Extract the (X, Y) coordinate from the center of the cell holding the provided text.  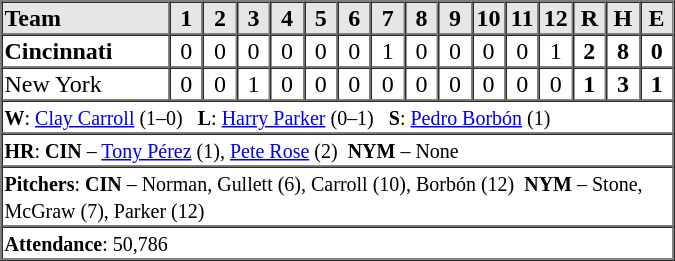
7 (388, 18)
4 (287, 18)
Pitchers: CIN – Norman, Gullett (6), Carroll (10), Borbón (12) NYM – Stone, McGraw (7), Parker (12) (338, 196)
HR: CIN – Tony Pérez (1), Pete Rose (2) NYM – None (338, 150)
Cincinnati (86, 50)
11 (522, 18)
5 (321, 18)
E (657, 18)
Team (86, 18)
H (623, 18)
Attendance: 50,786 (338, 242)
W: Clay Carroll (1–0) L: Harry Parker (0–1) S: Pedro Borbón (1) (338, 116)
9 (455, 18)
12 (556, 18)
10 (489, 18)
New York (86, 84)
R (590, 18)
6 (354, 18)
